Extract the (X, Y) coordinate from the center of the cell holding the provided text.  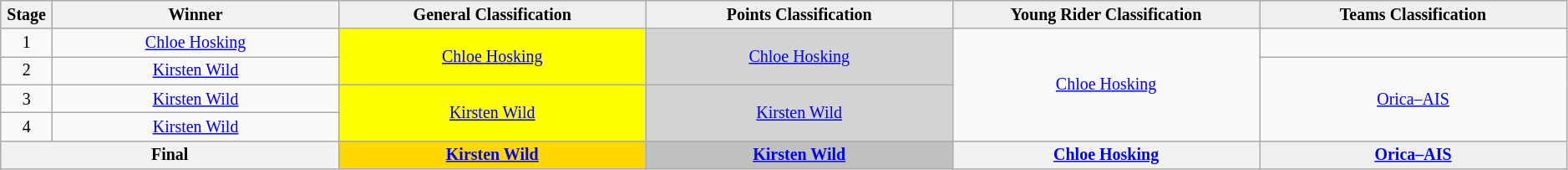
Teams Classification (1413, 15)
1 (27, 44)
Young Rider Classification (1106, 15)
Final (170, 154)
3 (27, 99)
Points Classification (799, 15)
2 (27, 70)
Stage (27, 15)
4 (27, 127)
Winner (195, 15)
General Classification (493, 15)
